Locate the cell with the specified text and output its [x, y] center coordinate. 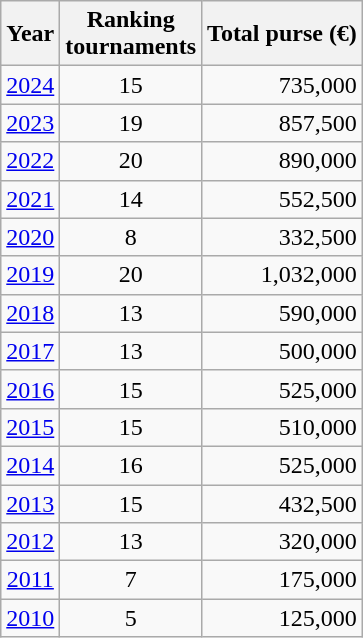
Total purse (€) [282, 34]
2014 [30, 465]
2019 [30, 275]
590,000 [282, 313]
Year [30, 34]
2022 [30, 161]
735,000 [282, 85]
2017 [30, 351]
175,000 [282, 580]
1,032,000 [282, 275]
510,000 [282, 427]
7 [131, 580]
2023 [30, 123]
500,000 [282, 351]
320,000 [282, 542]
2010 [30, 618]
2012 [30, 542]
2015 [30, 427]
2016 [30, 389]
5 [131, 618]
Rankingtournaments [131, 34]
14 [131, 199]
890,000 [282, 161]
19 [131, 123]
2013 [30, 503]
2021 [30, 199]
2011 [30, 580]
2020 [30, 237]
2018 [30, 313]
857,500 [282, 123]
552,500 [282, 199]
332,500 [282, 237]
125,000 [282, 618]
432,500 [282, 503]
16 [131, 465]
8 [131, 237]
2024 [30, 85]
